From the cell containing the given text, extract its center point as (X, Y) coordinate. 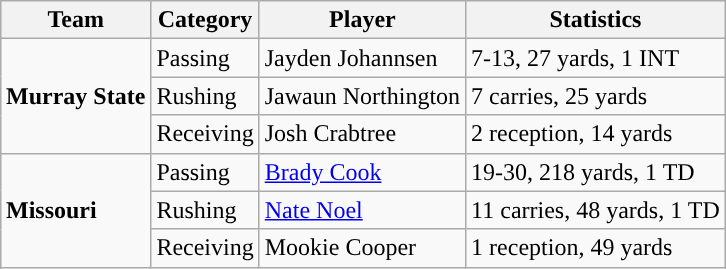
Murray State (75, 96)
Nate Noel (362, 210)
Statistics (596, 20)
1 reception, 49 yards (596, 248)
Missouri (75, 210)
2 reception, 14 yards (596, 134)
19-30, 218 yards, 1 TD (596, 172)
Brady Cook (362, 172)
Category (205, 20)
Team (75, 20)
Jayden Johannsen (362, 58)
11 carries, 48 yards, 1 TD (596, 210)
Josh Crabtree (362, 134)
Player (362, 20)
Mookie Cooper (362, 248)
Jawaun Northington (362, 96)
7-13, 27 yards, 1 INT (596, 58)
7 carries, 25 yards (596, 96)
